Return the (X, Y) coordinate for the center point of the cell that contains the specified text.  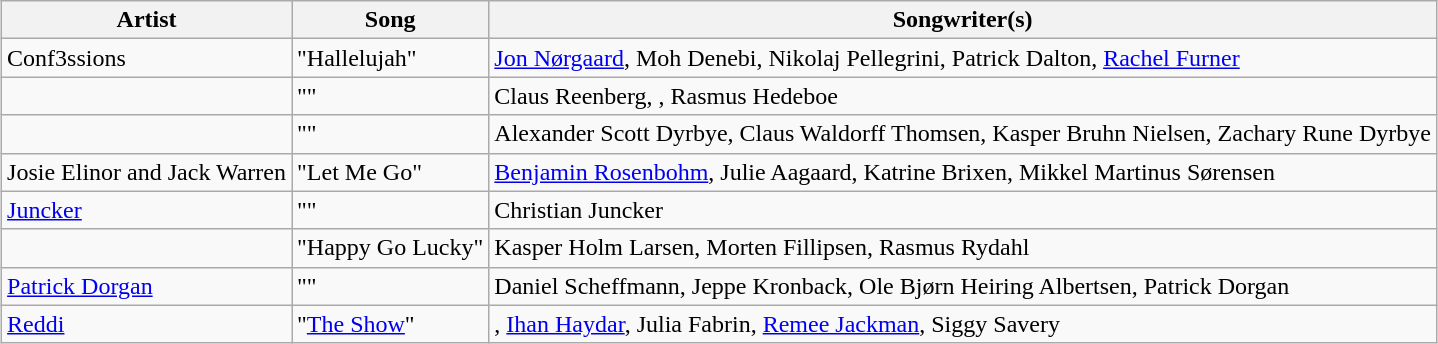
"Let Me Go" (390, 172)
Patrick Dorgan (147, 286)
Juncker (147, 210)
"Happy Go Lucky" (390, 248)
Reddi (147, 324)
"Hallelujah" (390, 58)
Songwriter(s) (963, 20)
Christian Juncker (963, 210)
Josie Elinor and Jack Warren (147, 172)
Daniel Scheffmann, Jeppe Kronback, Ole Bjørn Heiring Albertsen, Patrick Dorgan (963, 286)
, Ihan Haydar, Julia Fabrin, Remee Jackman, Siggy Savery (963, 324)
Kasper Holm Larsen, Morten Fillipsen, Rasmus Rydahl (963, 248)
Song (390, 20)
"The Show" (390, 324)
Claus Reenberg, , Rasmus Hedeboe (963, 96)
Jon Nørgaard, Moh Denebi, Nikolaj Pellegrini, Patrick Dalton, Rachel Furner (963, 58)
Alexander Scott Dyrbye, Claus Waldorff Thomsen, Kasper Bruhn Nielsen, Zachary Rune Dyrbye (963, 134)
Conf3ssions (147, 58)
Artist (147, 20)
Benjamin Rosenbohm, Julie Aagaard, Katrine Brixen, Mikkel Martinus Sørensen (963, 172)
